Capture the cell that displays the provided text and extract its [x, y] central coordinate. 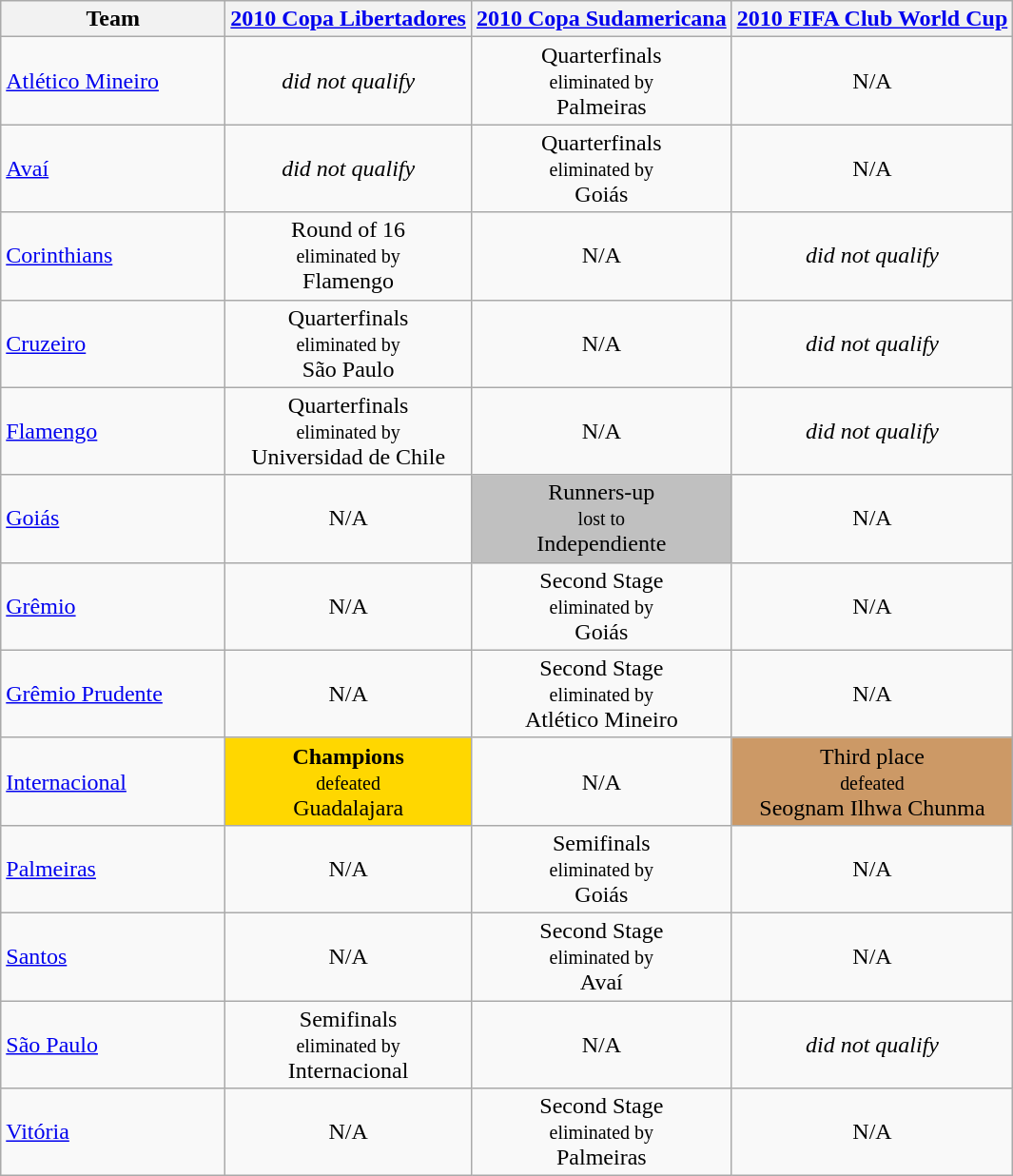
Flamengo [113, 431]
Palmeiras [113, 869]
2010 Copa Libertadores [348, 19]
Vitória [113, 1132]
Corinthians [113, 256]
Second Stageeliminated by Palmeiras [601, 1132]
Semifinalseliminated by Internacional [348, 1045]
Second Stageeliminated by Atlético Mineiro [601, 694]
Championsdefeated Guadalajara [348, 781]
Internacional [113, 781]
Avaí [113, 168]
Quarterfinalseliminated by Goiás [601, 168]
Runners-uplost to Independiente [601, 519]
2010 Copa Sudamericana [601, 19]
Round of 16eliminated by Flamengo [348, 256]
Quarterfinalseliminated by São Paulo [348, 343]
Second Stageeliminated by Avaí [601, 956]
Semifinalseliminated by Goiás [601, 869]
2010 FIFA Club World Cup [872, 19]
Santos [113, 956]
Team [113, 19]
Third placedefeated Seognam Ilhwa Chunma [872, 781]
Goiás [113, 519]
Grêmio [113, 606]
Atlético Mineiro [113, 81]
São Paulo [113, 1045]
Quarterfinalseliminated by Palmeiras [601, 81]
Cruzeiro [113, 343]
Quarterfinalseliminated by Universidad de Chile [348, 431]
Grêmio Prudente [113, 694]
Second Stageeliminated by Goiás [601, 606]
